Capture the cell that displays the provided text and extract its [X, Y] central coordinate. 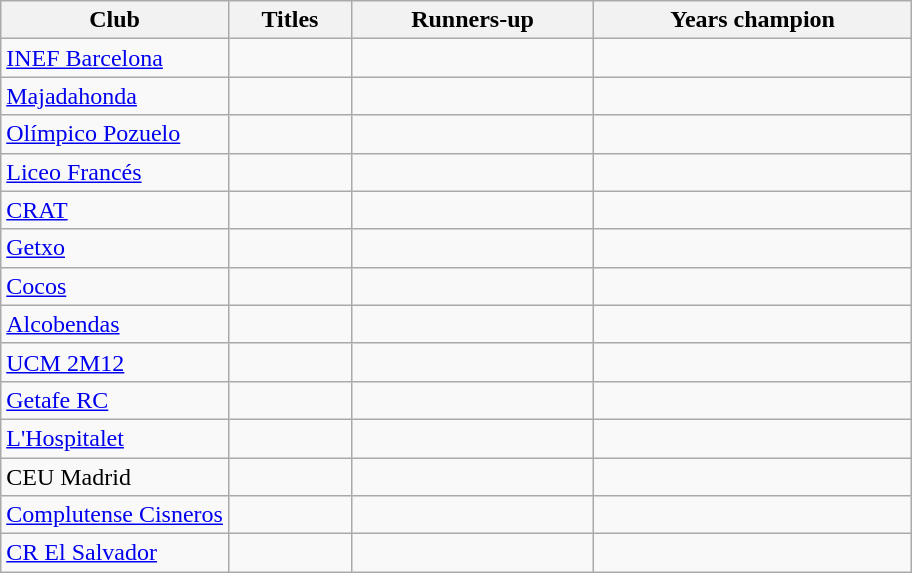
Majadahonda [115, 96]
INEF Barcelona [115, 58]
Complutense Cisneros [115, 515]
CRAT [115, 210]
Club [115, 20]
CEU Madrid [115, 477]
Cocos [115, 286]
L'Hospitalet [115, 438]
Olímpico Pozuelo [115, 134]
Liceo Francés [115, 172]
Getxo [115, 248]
CR El Salvador [115, 553]
Getafe RC [115, 400]
Alcobendas [115, 324]
Titles [290, 20]
Runners-up [472, 20]
UCM 2M12 [115, 362]
Years champion [753, 20]
